Scan for the cell matching the given text and deliver its (x, y) coordinate at center. 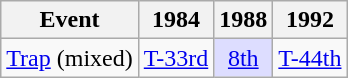
Event (70, 20)
1984 (176, 20)
1992 (310, 20)
T-44th (310, 58)
1988 (244, 20)
T-33rd (176, 58)
Trap (mixed) (70, 58)
8th (244, 58)
